Scan for the cell matching the given text and deliver its [x, y] coordinate at center. 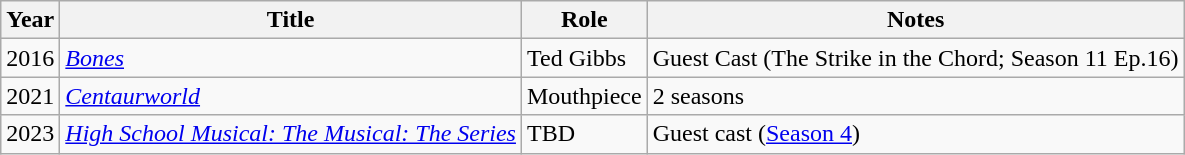
High School Musical: The Musical: The Series [291, 134]
2023 [30, 134]
Guest Cast (The Strike in the Chord; Season 11 Ep.16) [916, 58]
Bones [291, 58]
2 seasons [916, 96]
Role [584, 20]
2016 [30, 58]
2021 [30, 96]
Title [291, 20]
Mouthpiece [584, 96]
Year [30, 20]
TBD [584, 134]
Guest cast (Season 4) [916, 134]
Notes [916, 20]
Ted Gibbs [584, 58]
Centaurworld [291, 96]
